Scan for the cell matching the given text and deliver its [x, y] coordinate at center. 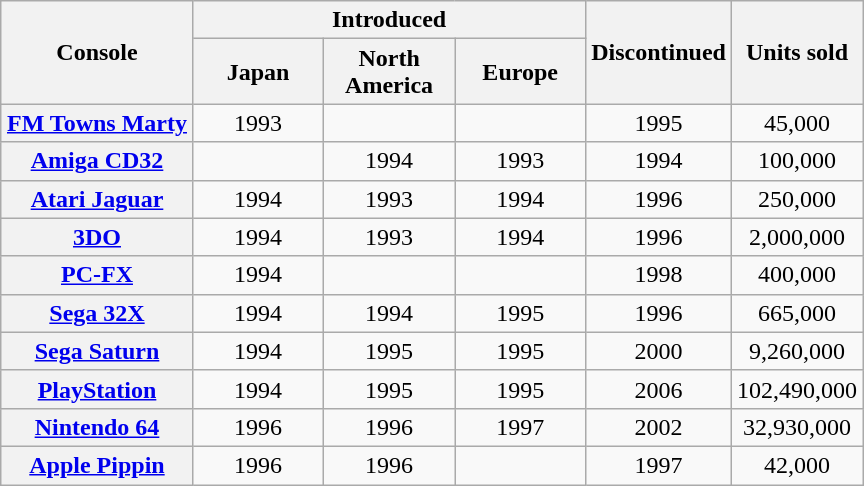
665,000 [796, 313]
Sega 32X [96, 313]
Nintendo 64 [96, 427]
Amiga CD32 [96, 161]
PC-FX [96, 275]
Japan [258, 72]
Europe [520, 72]
42,000 [796, 465]
250,000 [796, 199]
Units sold [796, 52]
Sega Saturn [96, 351]
100,000 [796, 161]
102,490,000 [796, 389]
Apple Pippin [96, 465]
2,000,000 [796, 237]
Atari Jaguar [96, 199]
North America [390, 72]
1998 [659, 275]
3DO [96, 237]
Console [96, 52]
2000 [659, 351]
45,000 [796, 123]
2002 [659, 427]
Introduced [390, 20]
9,260,000 [796, 351]
Discontinued [659, 52]
2006 [659, 389]
PlayStation [96, 389]
400,000 [796, 275]
32,930,000 [796, 427]
FM Towns Marty [96, 123]
